Extract the [x, y] coordinate from the center of the cell holding the provided text.  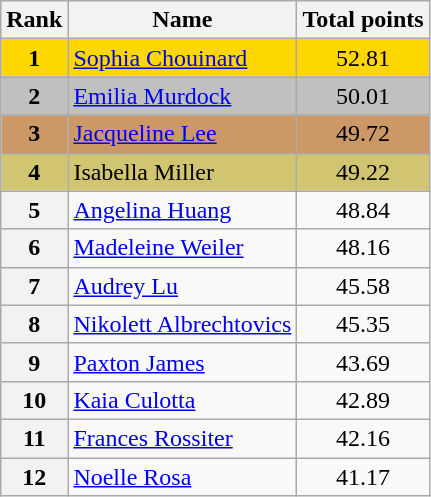
Noelle Rosa [182, 477]
Kaia Culotta [182, 400]
9 [34, 362]
Angelina Huang [182, 210]
Name [182, 20]
1 [34, 58]
Paxton James [182, 362]
45.35 [363, 324]
48.16 [363, 248]
Jacqueline Lee [182, 134]
Emilia Murdock [182, 96]
8 [34, 324]
Isabella Miller [182, 172]
48.84 [363, 210]
5 [34, 210]
42.16 [363, 438]
12 [34, 477]
45.58 [363, 286]
Madeleine Weiler [182, 248]
43.69 [363, 362]
Audrey Lu [182, 286]
3 [34, 134]
49.22 [363, 172]
Sophia Chouinard [182, 58]
4 [34, 172]
52.81 [363, 58]
50.01 [363, 96]
42.89 [363, 400]
7 [34, 286]
Frances Rossiter [182, 438]
10 [34, 400]
6 [34, 248]
41.17 [363, 477]
11 [34, 438]
Rank [34, 20]
Nikolett Albrechtovics [182, 324]
49.72 [363, 134]
2 [34, 96]
Total points [363, 20]
